Determine the (X, Y) coordinate at the center of the cell enclosing the given text.  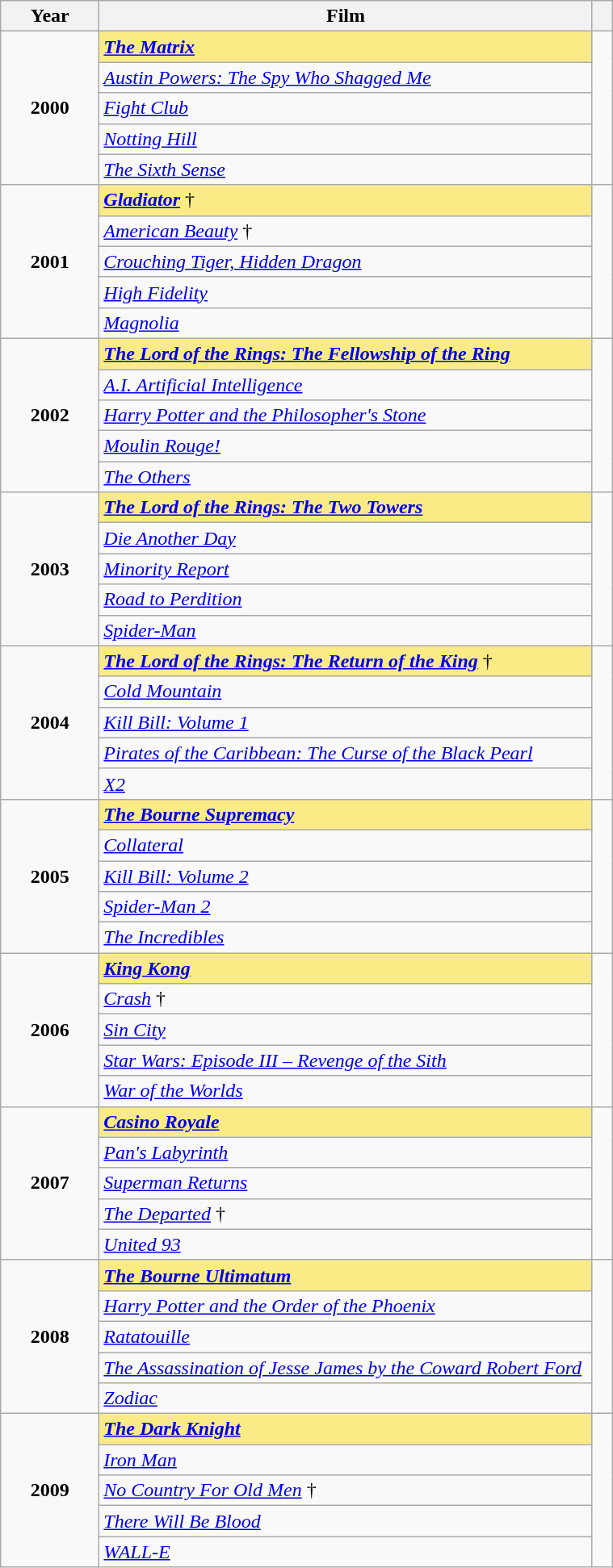
Pirates of the Caribbean: The Curse of the Black Pearl (346, 753)
Crash † (346, 999)
Die Another Day (346, 538)
Zodiac (346, 1399)
Notting Hill (346, 139)
There Will Be Blood (346, 1521)
The Lord of the Rings: The Return of the King † (346, 661)
Ratatouille (346, 1336)
The Lord of the Rings: The Fellowship of the Ring (346, 353)
Road to Perdition (346, 600)
Sin City (346, 1030)
The Incredibles (346, 938)
The Bourne Supremacy (346, 814)
2006 (50, 1030)
WALL-E (346, 1552)
A.I. Artificial Intelligence (346, 385)
2000 (50, 108)
United 93 (346, 1244)
2001 (50, 261)
High Fidelity (346, 292)
Cold Mountain (346, 692)
Austin Powers: The Spy Who Shagged Me (346, 77)
Collateral (346, 845)
2003 (50, 569)
The Matrix (346, 47)
Minority Report (346, 569)
Kill Bill: Volume 1 (346, 722)
X2 (346, 784)
2005 (50, 876)
The Departed † (346, 1214)
Spider-Man 2 (346, 907)
Magnolia (346, 323)
The Bourne Ultimatum (346, 1275)
Year (50, 16)
The Dark Knight (346, 1429)
2009 (50, 1491)
Spider-Man (346, 630)
Casino Royale (346, 1122)
Moulin Rouge! (346, 446)
Superman Returns (346, 1183)
The Assassination of Jesse James by the Coward Robert Ford (346, 1368)
Harry Potter and the Philosopher's Stone (346, 416)
Gladiator † (346, 200)
Star Wars: Episode III – Revenge of the Sith (346, 1060)
War of the Worlds (346, 1091)
2007 (50, 1183)
2004 (50, 722)
Crouching Tiger, Hidden Dragon (346, 261)
The Sixth Sense (346, 169)
Pan's Labyrinth (346, 1152)
2002 (50, 415)
2008 (50, 1336)
Harry Potter and the Order of the Phoenix (346, 1306)
Film (346, 16)
No Country For Old Men † (346, 1491)
American Beauty † (346, 231)
The Others (346, 477)
Fight Club (346, 108)
King Kong (346, 968)
Iron Man (346, 1460)
The Lord of the Rings: The Two Towers (346, 508)
Kill Bill: Volume 2 (346, 876)
